Determine the (x, y) coordinate at the center of the cell enclosing the given text.  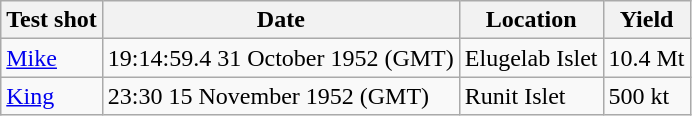
Elugelab Islet (531, 58)
Location (531, 20)
19:14:59.4 31 October 1952 (GMT) (280, 58)
King (52, 96)
23:30 15 November 1952 (GMT) (280, 96)
Yield (646, 20)
Date (280, 20)
Mike (52, 58)
500 kt (646, 96)
Test shot (52, 20)
Runit Islet (531, 96)
10.4 Mt (646, 58)
